For the text-containing cell, return its midpoint in (x, y) coordinate format. 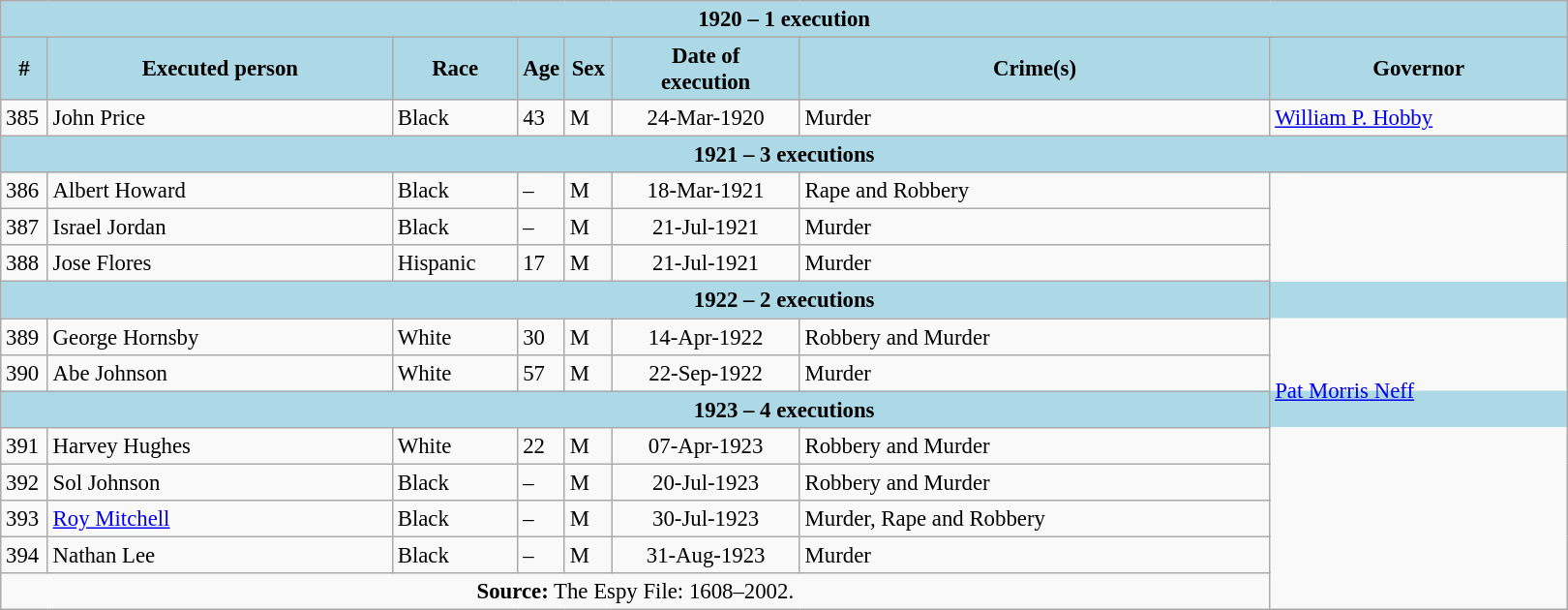
Age (542, 70)
393 (25, 519)
389 (25, 337)
Sol Johnson (220, 482)
Roy Mitchell (220, 519)
Race (455, 70)
22 (542, 445)
24-Mar-1920 (706, 118)
392 (25, 482)
18-Mar-1921 (706, 191)
Jose Flores (220, 264)
Rape and Robbery (1035, 191)
394 (25, 555)
Albert Howard (220, 191)
Murder, Rape and Robbery (1035, 519)
30-Jul-1923 (706, 519)
Hispanic (455, 264)
Israel Jordan (220, 228)
Source: The Espy File: 1608–2002. (635, 592)
07-Apr-1923 (706, 445)
20-Jul-1923 (706, 482)
388 (25, 264)
Abe Johnson (220, 373)
391 (25, 445)
1921 – 3 executions (784, 155)
1923 – 4 executions (784, 410)
John Price (220, 118)
31-Aug-1923 (706, 555)
43 (542, 118)
30 (542, 337)
Pat Morris Neff (1419, 391)
Harvey Hughes (220, 445)
17 (542, 264)
Sex (588, 70)
Date of execution (706, 70)
14-Apr-1922 (706, 337)
22-Sep-1922 (706, 373)
Nathan Lee (220, 555)
Executed person (220, 70)
387 (25, 228)
1920 – 1 execution (784, 19)
# (25, 70)
William P. Hobby (1419, 118)
Governor (1419, 70)
390 (25, 373)
385 (25, 118)
57 (542, 373)
George Hornsby (220, 337)
386 (25, 191)
Crime(s) (1035, 70)
1922 – 2 executions (784, 300)
